Locate the cell with the specified text and output its [x, y] center coordinate. 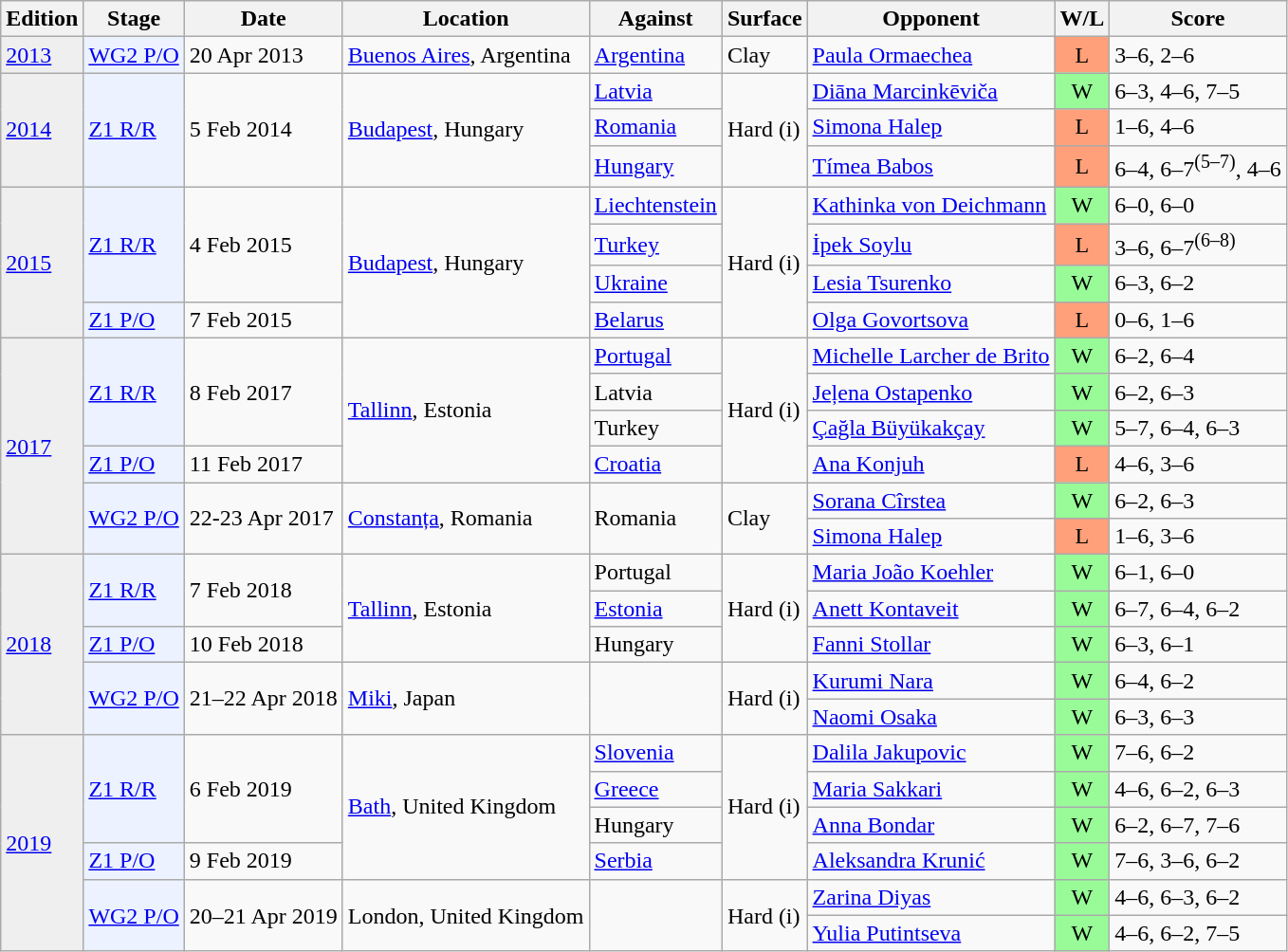
Bath, United Kingdom [466, 807]
6–7, 6–4, 6–2 [1198, 609]
9 Feb 2019 [264, 861]
Kurumi Nara [931, 681]
Anna Bondar [931, 825]
6–4, 6–7(5–7), 4–6 [1198, 167]
22-23 Apr 2017 [264, 519]
6–3, 6–2 [1198, 284]
3–6, 2–6 [1198, 55]
Kathinka von Deichmann [931, 206]
Edition [42, 19]
7 Feb 2018 [264, 591]
Olga Govortsova [931, 320]
20–21 Apr 2019 [264, 915]
Ana Konjuh [931, 464]
2014 [42, 131]
Date [264, 19]
Argentina [655, 55]
Against [655, 19]
Slovenia [655, 753]
Constanța, Romania [466, 519]
3–6, 6–7(6–8) [1198, 245]
4–6, 6–3, 6–2 [1198, 897]
Stage [134, 19]
İpek Soylu [931, 245]
Croatia [655, 464]
Çağla Büyükakçay [931, 428]
Miki, Japan [466, 699]
20 Apr 2013 [264, 55]
Naomi Osaka [931, 717]
Sorana Cîrstea [931, 501]
Fanni Stollar [931, 645]
Tímea Babos [931, 167]
6 Feb 2019 [264, 789]
4–6, 6–2, 7–5 [1198, 933]
5–7, 6–4, 6–3 [1198, 428]
Paula Ormaechea [931, 55]
Buenos Aires, Argentina [466, 55]
Maria João Koehler [931, 573]
Serbia [655, 861]
10 Feb 2018 [264, 645]
Maria Sakkari [931, 789]
2018 [42, 645]
Diāna Marcinkēviča [931, 91]
Dalila Jakupovic [931, 753]
Score [1198, 19]
Zarina Diyas [931, 897]
6–3, 4–6, 7–5 [1198, 91]
6–0, 6–0 [1198, 206]
Estonia [655, 609]
Opponent [931, 19]
Michelle Larcher de Brito [931, 356]
Jeļena Ostapenko [931, 392]
11 Feb 2017 [264, 464]
6–1, 6–0 [1198, 573]
1–6, 3–6 [1198, 537]
6–3, 6–3 [1198, 717]
Aleksandra Krunić [931, 861]
2019 [42, 843]
7–6, 6–2 [1198, 753]
Yulia Putintseva [931, 933]
8 Feb 2017 [264, 392]
6–2, 6–7, 7–6 [1198, 825]
6–3, 6–1 [1198, 645]
5 Feb 2014 [264, 131]
1–6, 4–6 [1198, 127]
Belarus [655, 320]
Liechtenstein [655, 206]
Location [466, 19]
4–6, 6–2, 6–3 [1198, 789]
6–2, 6–4 [1198, 356]
4–6, 3–6 [1198, 464]
2013 [42, 55]
Ukraine [655, 284]
W/L [1082, 19]
7 Feb 2015 [264, 320]
4 Feb 2015 [264, 245]
2015 [42, 264]
Anett Kontaveit [931, 609]
Surface [764, 19]
London, United Kingdom [466, 915]
0–6, 1–6 [1198, 320]
Lesia Tsurenko [931, 284]
2017 [42, 446]
6–4, 6–2 [1198, 681]
21–22 Apr 2018 [264, 699]
7–6, 3–6, 6–2 [1198, 861]
Greece [655, 789]
